Search for the cell housing the specified text and yield its [x, y] center coordinate. 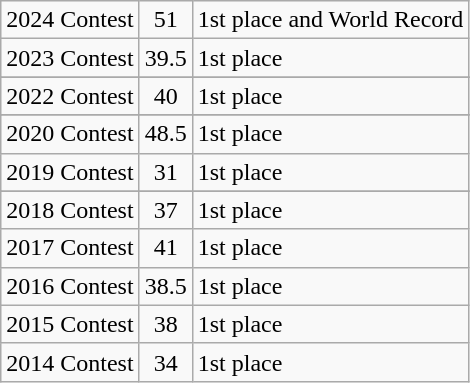
2024 Contest [70, 20]
2023 Contest [70, 58]
38.5 [166, 286]
39.5 [166, 58]
2022 Contest [70, 96]
2015 Contest [70, 324]
48.5 [166, 134]
2017 Contest [70, 248]
2019 Contest [70, 172]
2018 Contest [70, 210]
2016 Contest [70, 286]
2020 Contest [70, 134]
41 [166, 248]
31 [166, 172]
40 [166, 96]
34 [166, 362]
51 [166, 20]
38 [166, 324]
1st place and World Record [330, 20]
2014 Contest [70, 362]
37 [166, 210]
